Detect which cell encompasses the target text, then output its (x, y) center coordinate. 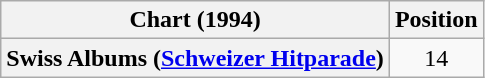
Swiss Albums (Schweizer Hitparade) (196, 58)
14 (436, 58)
Chart (1994) (196, 20)
Position (436, 20)
